Provide the (x, y) coordinate of the cell's center where the given text is located.  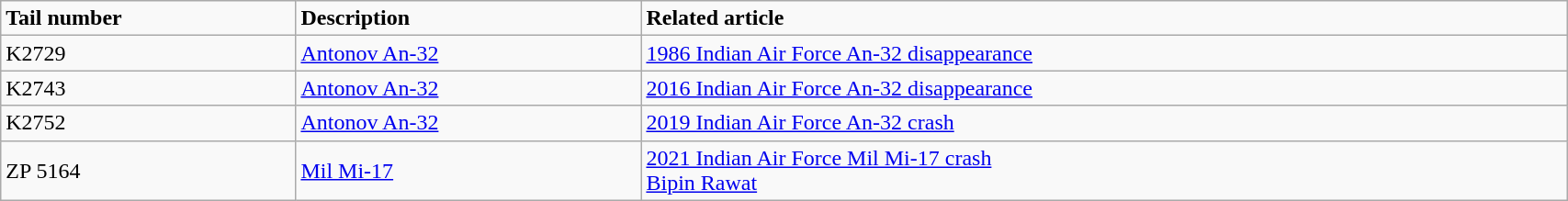
2021 Indian Air Force Mil Mi-17 crashBipin Rawat (1104, 171)
2016 Indian Air Force An-32 disappearance (1104, 88)
ZP 5164 (149, 171)
K2729 (149, 53)
1986 Indian Air Force An-32 disappearance (1104, 53)
Mil Mi-17 (468, 171)
2019 Indian Air Force An-32 crash (1104, 123)
K2752 (149, 123)
Description (468, 18)
Tail number (149, 18)
Related article (1104, 18)
K2743 (149, 88)
